Extract the (x, y) coordinate from the center of the cell holding the provided text.  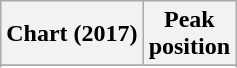
Peak position (189, 34)
Chart (2017) (72, 34)
